Scan for the cell matching the given text and deliver its [x, y] coordinate at center. 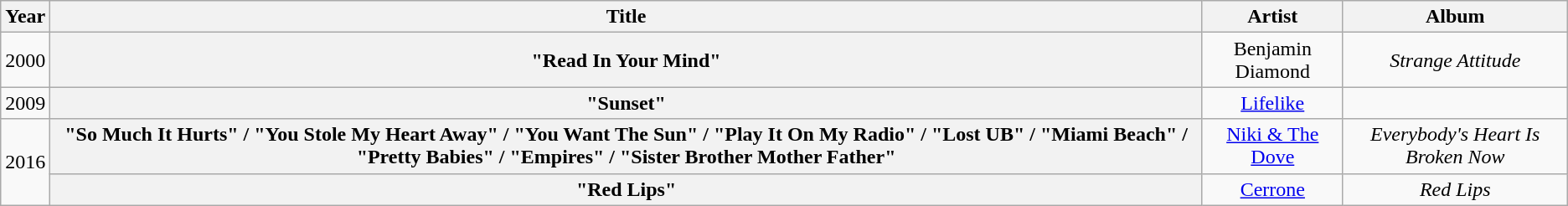
Title [627, 17]
Strange Attitude [1455, 60]
Red Lips [1455, 189]
2009 [25, 103]
Cerrone [1272, 189]
Year [25, 17]
Everybody's Heart Is Broken Now [1455, 146]
"Red Lips" [627, 189]
2016 [25, 162]
Artist [1272, 17]
Album [1455, 17]
Lifelike [1272, 103]
Niki & The Dove [1272, 146]
2000 [25, 60]
"Read In Your Mind" [627, 60]
"Sunset" [627, 103]
Benjamin Diamond [1272, 60]
